Capture the cell that displays the provided text and extract its (X, Y) central coordinate. 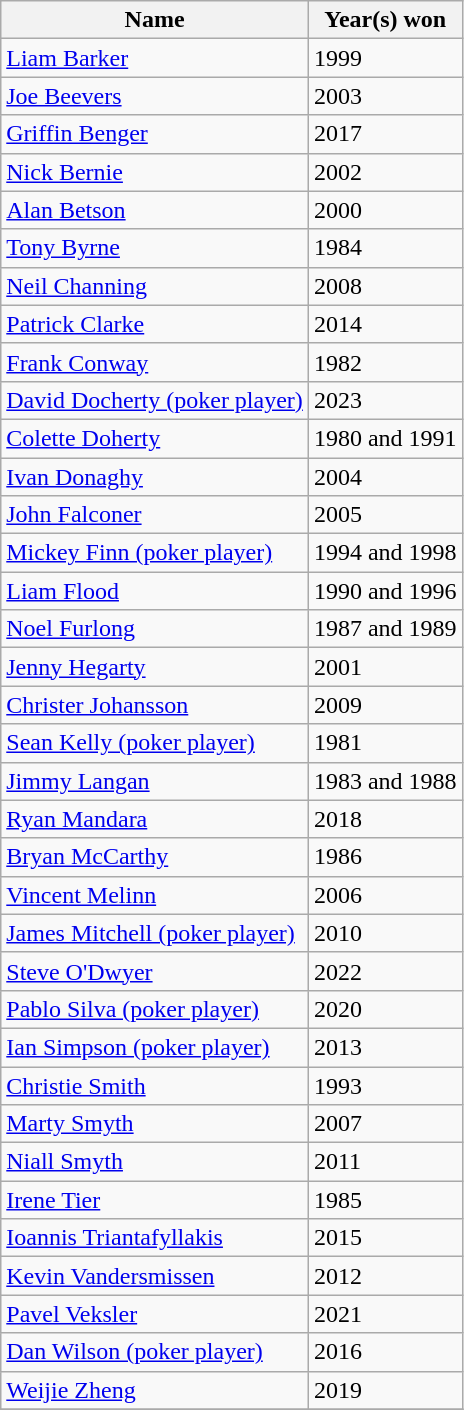
David Docherty (poker player) (155, 400)
2006 (385, 895)
Vincent Melinn (155, 895)
2017 (385, 134)
2013 (385, 1047)
2011 (385, 1162)
Ryan Mandara (155, 819)
1980 and 1991 (385, 438)
Joe Beevers (155, 96)
1987 and 1989 (385, 629)
Name (155, 20)
Irene Tier (155, 1200)
Liam Flood (155, 591)
Nick Bernie (155, 172)
Marty Smyth (155, 1124)
1983 and 1988 (385, 781)
Kevin Vandersmissen (155, 1276)
2007 (385, 1124)
Christie Smith (155, 1085)
Bryan McCarthy (155, 857)
1982 (385, 362)
2000 (385, 210)
1985 (385, 1200)
Dan Wilson (poker player) (155, 1352)
Ioannis Triantafyllakis (155, 1238)
2018 (385, 819)
Year(s) won (385, 20)
2004 (385, 477)
Sean Kelly (poker player) (155, 743)
2002 (385, 172)
2022 (385, 971)
2012 (385, 1276)
Jenny Hegarty (155, 667)
Steve O'Dwyer (155, 971)
James Mitchell (poker player) (155, 933)
Noel Furlong (155, 629)
2014 (385, 324)
1993 (385, 1085)
1999 (385, 58)
Colette Doherty (155, 438)
1990 and 1996 (385, 591)
2016 (385, 1352)
2020 (385, 1009)
1984 (385, 248)
1986 (385, 857)
2021 (385, 1314)
2003 (385, 96)
2010 (385, 933)
Mickey Finn (poker player) (155, 553)
2023 (385, 400)
2001 (385, 667)
Ivan Donaghy (155, 477)
Weijie Zheng (155, 1390)
2015 (385, 1238)
Jimmy Langan (155, 781)
Christer Johansson (155, 705)
Tony Byrne (155, 248)
Pablo Silva (poker player) (155, 1009)
Patrick Clarke (155, 324)
Niall Smyth (155, 1162)
John Falconer (155, 515)
1994 and 1998 (385, 553)
Ian Simpson (poker player) (155, 1047)
Neil Channing (155, 286)
2008 (385, 286)
2019 (385, 1390)
Griffin Benger (155, 134)
Frank Conway (155, 362)
Liam Barker (155, 58)
1981 (385, 743)
2009 (385, 705)
Pavel Veksler (155, 1314)
Alan Betson (155, 210)
2005 (385, 515)
